Provide the (X, Y) coordinate of the cell's center where the given text is located.  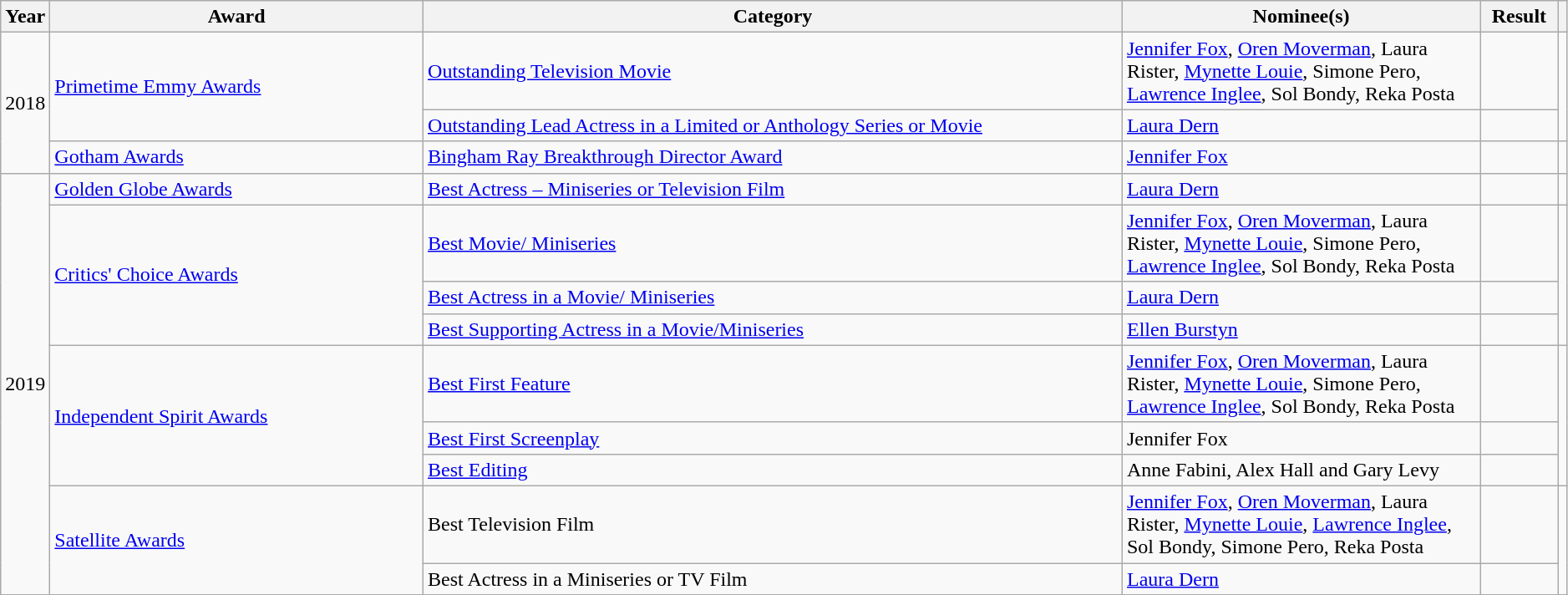
Satellite Awards (237, 540)
Award (237, 17)
Primetime Emmy Awards (237, 87)
Category (774, 17)
Best Actress in a Miniseries or TV Film (774, 579)
Best Movie/ Miniseries (774, 243)
Jennifer Fox, Oren Moverman, Laura Rister, Mynette Louie, Lawrence Inglee, Sol Bondy, Simone Pero, Reka Posta (1301, 524)
Best Actress in a Movie/ Miniseries (774, 297)
Anne Fabini, Alex Hall and Gary Levy (1301, 470)
Critics' Choice Awards (237, 275)
Outstanding Television Movie (774, 71)
Year (25, 17)
Ellen Burstyn (1301, 329)
Best First Feature (774, 384)
2018 (25, 103)
Nominee(s) (1301, 17)
2019 (25, 384)
Gotham Awards (237, 157)
Best Television Film (774, 524)
Bingham Ray Breakthrough Director Award (774, 157)
Best Supporting Actress in a Movie/Miniseries (774, 329)
Best Actress – Miniseries or Television Film (774, 189)
Best Editing (774, 470)
Best First Screenplay (774, 438)
Outstanding Lead Actress in a Limited or Anthology Series or Movie (774, 125)
Independent Spirit Awards (237, 415)
Golden Globe Awards (237, 189)
Result (1520, 17)
